Search for the cell housing the specified text and yield its [x, y] center coordinate. 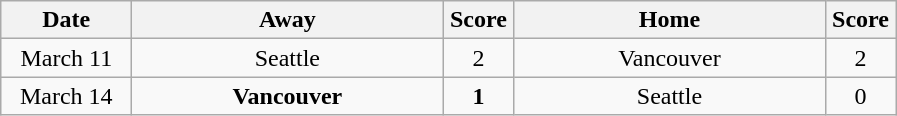
1 [478, 96]
Date [66, 20]
Away [288, 20]
Home [670, 20]
March 14 [66, 96]
0 [860, 96]
March 11 [66, 58]
